Return the (x, y) coordinate for the center point of the cell that contains the specified text.  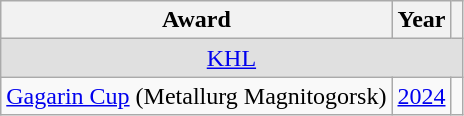
KHL (232, 58)
Year (422, 20)
Award (196, 20)
Gagarin Cup (Metallurg Magnitogorsk) (196, 96)
2024 (422, 96)
